For the text-containing cell, return its midpoint in (x, y) coordinate format. 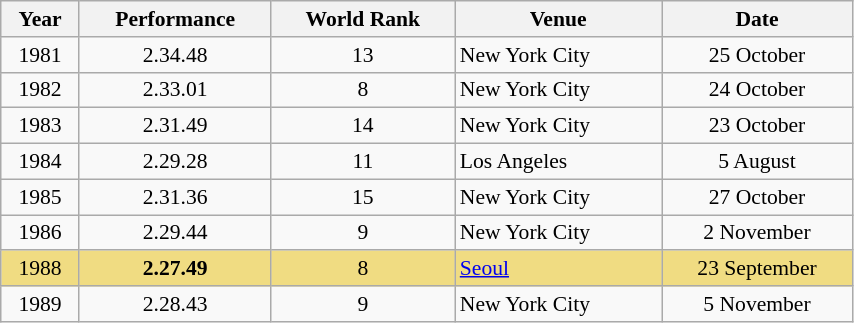
1982 (40, 90)
2 November (758, 233)
23 October (758, 126)
1986 (40, 233)
24 October (758, 90)
1988 (40, 269)
World Rank (363, 19)
2.29.44 (175, 233)
25 October (758, 55)
1983 (40, 126)
1985 (40, 197)
14 (363, 126)
2.33.01 (175, 90)
27 October (758, 197)
15 (363, 197)
1989 (40, 304)
1984 (40, 162)
Date (758, 19)
2.29.28 (175, 162)
23 September (758, 269)
Venue (558, 19)
13 (363, 55)
Performance (175, 19)
2.27.49 (175, 269)
1981 (40, 55)
2.31.49 (175, 126)
Year (40, 19)
Los Angeles (558, 162)
11 (363, 162)
2.31.36 (175, 197)
5 November (758, 304)
2.28.43 (175, 304)
5 August (758, 162)
Seoul (558, 269)
2.34.48 (175, 55)
